Pinpoint the cell where the given text exists, returning its [x, y] midpoint coordinate. 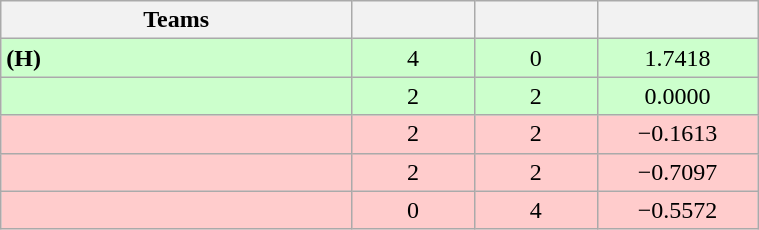
−0.7097 [677, 172]
0.0000 [677, 96]
−0.5572 [677, 210]
1.7418 [677, 58]
Teams [176, 20]
−0.1613 [677, 134]
(H) [176, 58]
